Return the (x, y) coordinate for the center point of the cell that contains the specified text.  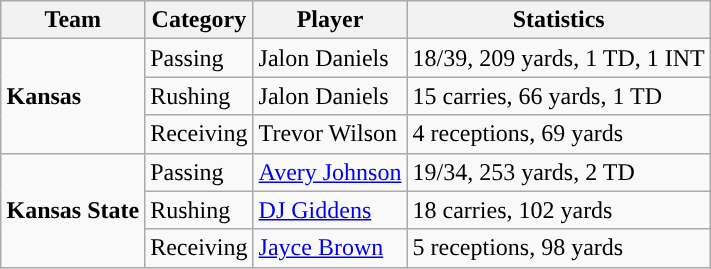
Avery Johnson (330, 172)
Statistics (558, 20)
4 receptions, 69 yards (558, 134)
18 carries, 102 yards (558, 210)
Kansas (73, 96)
Category (199, 20)
DJ Giddens (330, 210)
15 carries, 66 yards, 1 TD (558, 96)
Player (330, 20)
5 receptions, 98 yards (558, 248)
Kansas State (73, 210)
Jayce Brown (330, 248)
18/39, 209 yards, 1 TD, 1 INT (558, 58)
Trevor Wilson (330, 134)
19/34, 253 yards, 2 TD (558, 172)
Team (73, 20)
